Locate the cell with the specified text and output its [x, y] center coordinate. 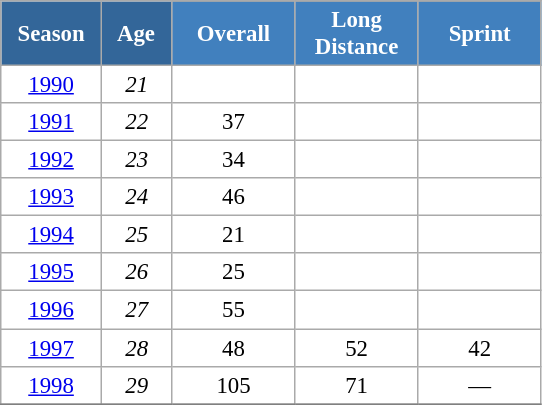
1992 [52, 160]
1991 [52, 122]
26 [136, 273]
105 [234, 385]
Sprint [480, 34]
1995 [52, 273]
22 [136, 122]
24 [136, 197]
Overall [234, 34]
1996 [52, 310]
1994 [52, 235]
71 [356, 385]
23 [136, 160]
29 [136, 385]
55 [234, 310]
28 [136, 348]
34 [234, 160]
Long Distance [356, 34]
48 [234, 348]
52 [356, 348]
42 [480, 348]
1997 [52, 348]
1998 [52, 385]
1990 [52, 85]
1993 [52, 197]
27 [136, 310]
Season [52, 34]
Age [136, 34]
37 [234, 122]
— [480, 385]
46 [234, 197]
